Find where the given text appears and provide that cell's center as [X, Y] coordinate. 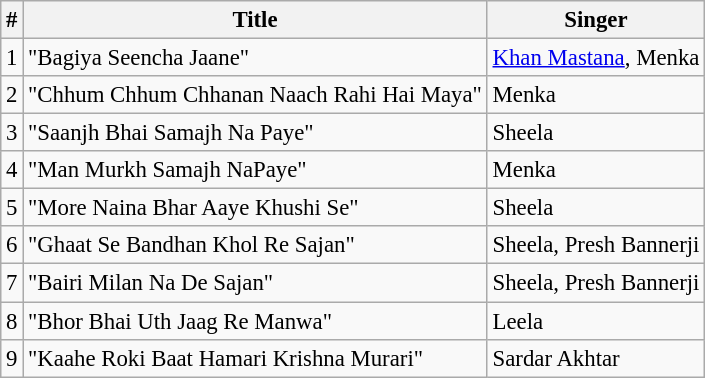
"More Naina Bhar Aaye Khushi Se" [255, 208]
6 [12, 245]
Title [255, 20]
# [12, 20]
8 [12, 321]
"Ghaat Se Bandhan Khol Re Sajan" [255, 245]
"Saanjh Bhai Samajh Na Paye" [255, 133]
"Kaahe Roki Baat Hamari Krishna Murari" [255, 358]
Sardar Akhtar [596, 358]
"Bhor Bhai Uth Jaag Re Manwa" [255, 321]
4 [12, 170]
"Man Murkh Samajh NaPaye" [255, 170]
Singer [596, 20]
7 [12, 283]
Leela [596, 321]
"Chhum Chhum Chhanan Naach Rahi Hai Maya" [255, 95]
1 [12, 58]
"Bairi Milan Na De Sajan" [255, 283]
5 [12, 208]
"Bagiya Seencha Jaane" [255, 58]
Khan Mastana, Menka [596, 58]
9 [12, 358]
2 [12, 95]
3 [12, 133]
